Return the (x, y) coordinate for the center point of the cell that contains the specified text.  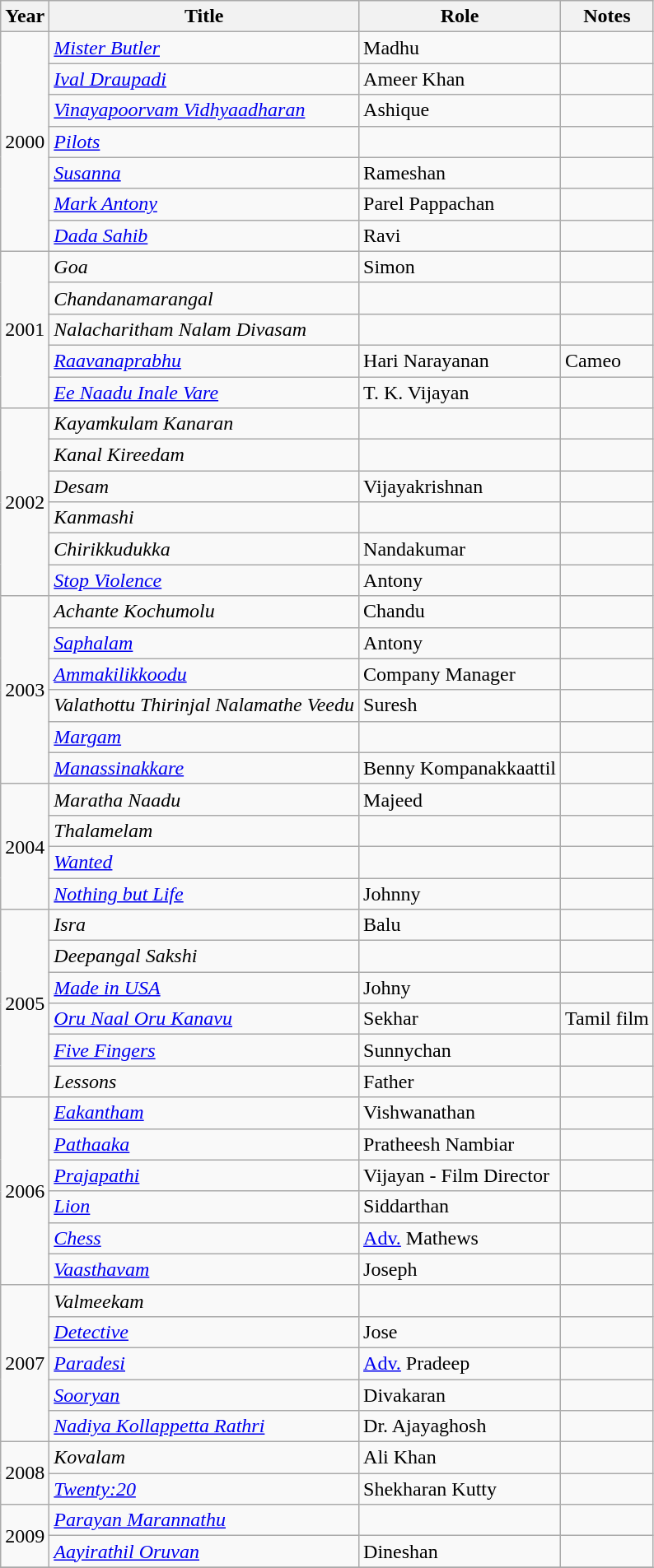
Shekharan Kutty (460, 1489)
Prajapathi (204, 1175)
Chandu (460, 612)
Twenty:20 (204, 1489)
Oru Naal Oru Kanavu (204, 1019)
Kovalam (204, 1458)
Vaasthavam (204, 1269)
Kanmashi (204, 518)
2002 (25, 502)
Nothing but Life (204, 893)
Valmeekam (204, 1300)
Vinayapoorvam Vidhyaadharan (204, 110)
Isra (204, 925)
Joseph (460, 1269)
Father (460, 1082)
Lion (204, 1207)
Made in USA (204, 988)
Mister Butler (204, 48)
Five Fingers (204, 1050)
T. K. Vijayan (460, 393)
Saphalam (204, 643)
Wanted (204, 862)
Siddarthan (460, 1207)
Vijayakrishnan (460, 486)
2005 (25, 1003)
Jose (460, 1332)
Sooryan (204, 1395)
2003 (25, 690)
2001 (25, 329)
Sunnychan (460, 1050)
2009 (25, 1536)
Stop Violence (204, 580)
Goa (204, 267)
Nandakumar (460, 549)
Pilots (204, 142)
Ammakilikkoodu (204, 674)
Detective (204, 1332)
Rameshan (460, 173)
Vishwanathan (460, 1113)
Mark Antony (204, 204)
Title (204, 16)
2007 (25, 1363)
Valathottu Thirinjal Nalamathe Veedu (204, 705)
Year (25, 16)
2008 (25, 1473)
Sekhar (460, 1019)
Simon (460, 267)
Divakaran (460, 1395)
2004 (25, 846)
Benny Kompanakkaattil (460, 768)
Chirikkudukka (204, 549)
Lessons (204, 1082)
Ameer Khan (460, 79)
Ival Draupadi (204, 79)
Parayan Marannathu (204, 1520)
Ali Khan (460, 1458)
Ashique (460, 110)
Manassinakkare (204, 768)
Kanal Kireedam (204, 455)
Eakantham (204, 1113)
Dr. Ajayaghosh (460, 1426)
Tamil film (608, 1019)
Dada Sahib (204, 235)
Paradesi (204, 1363)
Chandanamarangal (204, 298)
Vijayan - Film Director (460, 1175)
Pratheesh Nambiar (460, 1144)
Deepangal Sakshi (204, 956)
Maratha Naadu (204, 799)
2006 (25, 1191)
Thalamelam (204, 831)
Susanna (204, 173)
Chess (204, 1238)
2000 (25, 142)
Johny (460, 988)
Kayamkulam Kanaran (204, 424)
Ee Naadu Inale Vare (204, 393)
Hari Narayanan (460, 361)
Cameo (608, 361)
Dineshan (460, 1552)
Margam (204, 737)
Parel Pappachan (460, 204)
Ravi (460, 235)
Majeed (460, 799)
Balu (460, 925)
Madhu (460, 48)
Adv. Mathews (460, 1238)
Pathaaka (204, 1144)
Nadiya Kollappetta Rathri (204, 1426)
Nalacharitham Nalam Divasam (204, 329)
Role (460, 16)
Desam (204, 486)
Company Manager (460, 674)
Notes (608, 16)
Achante Kochumolu (204, 612)
Raavanaprabhu (204, 361)
Adv. Pradeep (460, 1363)
Suresh (460, 705)
Johnny (460, 893)
Aayirathil Oruvan (204, 1552)
